Return (x, y) of the center of cell containing provided text 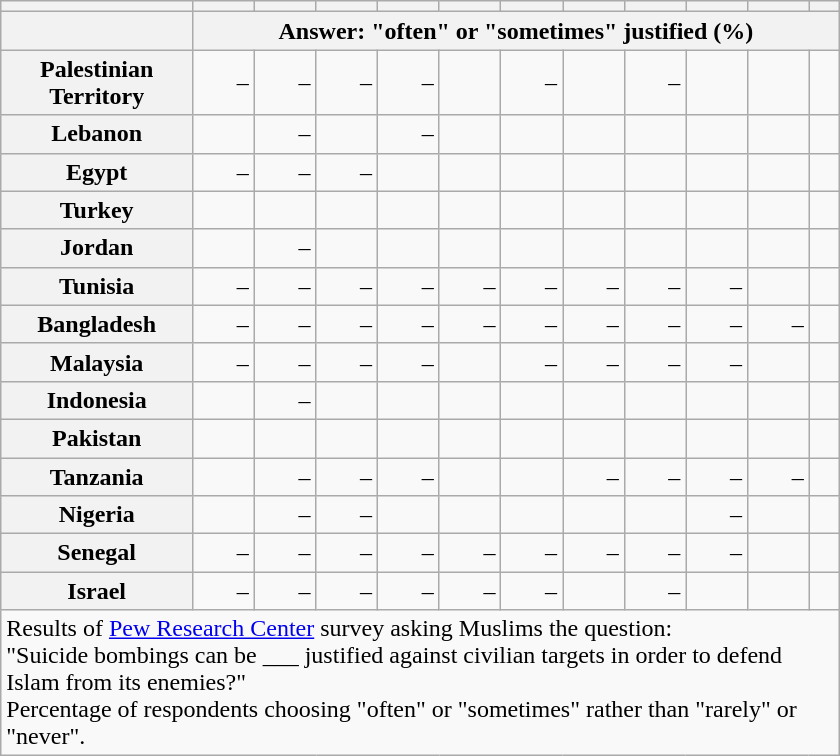
Palestinian Territory (97, 82)
Turkey (97, 210)
Senegal (97, 553)
Malaysia (97, 362)
Pakistan (97, 438)
Answer: "often" or "sometimes" justified (%) (516, 31)
Egypt (97, 172)
Jordan (97, 248)
Lebanon (97, 134)
Tanzania (97, 477)
Tunisia (97, 286)
Indonesia (97, 400)
Israel (97, 591)
Nigeria (97, 515)
Bangladesh (97, 324)
